Output the (x, y) coordinate of the center of the cell containing the given text.  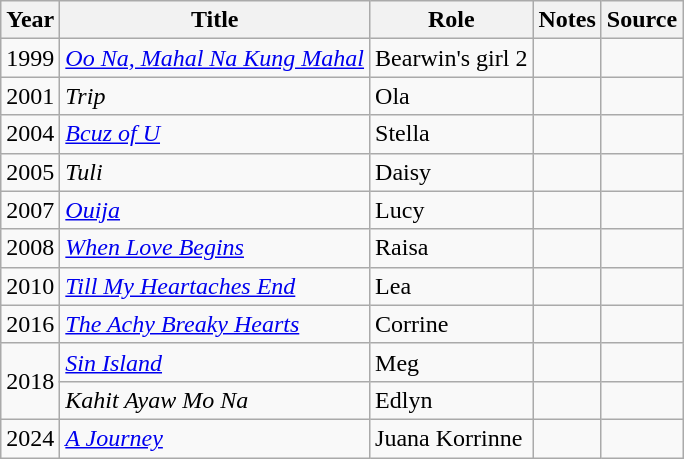
2018 (30, 381)
Bearwin's girl 2 (452, 58)
Daisy (452, 172)
Source (642, 20)
2007 (30, 210)
2010 (30, 286)
Sin Island (215, 362)
Ola (452, 96)
Edlyn (452, 400)
Oo Na, Mahal Na Kung Mahal (215, 58)
Raisa (452, 248)
Corrine (452, 324)
Juana Korrinne (452, 438)
The Achy Breaky Hearts (215, 324)
Till My Heartaches End (215, 286)
Lucy (452, 210)
Title (215, 20)
2005 (30, 172)
2016 (30, 324)
Bcuz of U (215, 134)
Stella (452, 134)
Lea (452, 286)
Role (452, 20)
2001 (30, 96)
2004 (30, 134)
Notes (567, 20)
When Love Begins (215, 248)
Tuli (215, 172)
Kahit Ayaw Mo Na (215, 400)
Year (30, 20)
1999 (30, 58)
Trip (215, 96)
2008 (30, 248)
Ouija (215, 210)
2024 (30, 438)
Meg (452, 362)
A Journey (215, 438)
